Return [x, y] of the center of cell containing provided text 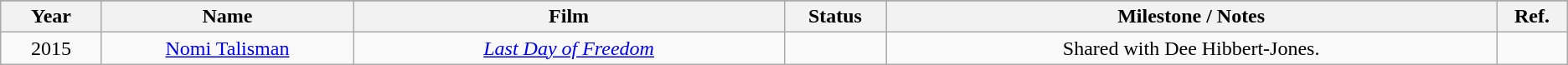
Shared with Dee Hibbert-Jones. [1191, 48]
Milestone / Notes [1191, 17]
Ref. [1532, 17]
Status [834, 17]
2015 [51, 48]
Name [228, 17]
Film [570, 17]
Last Day of Freedom [570, 48]
Year [51, 17]
Nomi Talisman [228, 48]
